Scan for the cell matching the given text and deliver its [x, y] coordinate at center. 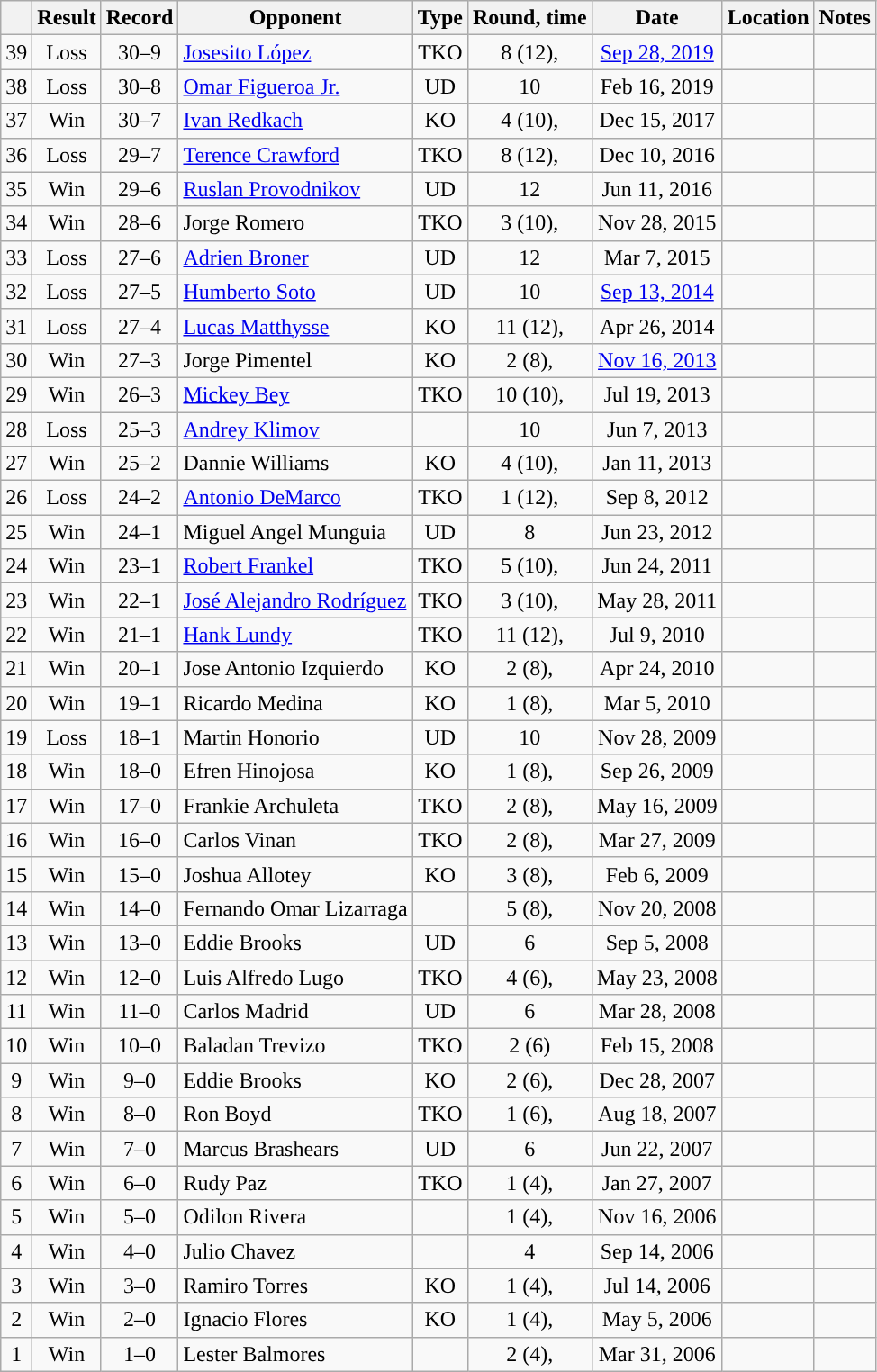
Jun 24, 2011 [657, 566]
23 [16, 600]
Robert Frankel [295, 566]
Dec 10, 2016 [657, 155]
Mar 5, 2010 [657, 703]
13 [16, 943]
3 (8), [529, 874]
21–1 [140, 635]
Fernando Omar Lizarraga [295, 908]
Rudy Paz [295, 1183]
May 23, 2008 [657, 977]
16 [16, 840]
29 [16, 394]
11–0 [140, 1012]
Mickey Bey [295, 394]
33 [16, 257]
7–0 [140, 1149]
Dec 15, 2017 [657, 121]
18–0 [140, 772]
12–0 [140, 977]
Andrey Klimov [295, 429]
Odilon Rivera [295, 1217]
30–7 [140, 121]
Marcus Brashears [295, 1149]
25 [16, 532]
Jan 11, 2013 [657, 464]
Jun 23, 2012 [657, 532]
Result [67, 18]
24–1 [140, 532]
José Alejandro Rodríguez [295, 600]
Humberto Soto [295, 292]
Dec 28, 2007 [657, 1080]
Carlos Madrid [295, 1012]
Lester Balmores [295, 1354]
22–1 [140, 600]
Sep 14, 2006 [657, 1251]
Ricardo Medina [295, 703]
Nov 16, 2006 [657, 1217]
Sep 5, 2008 [657, 943]
19–1 [140, 703]
7 [16, 1149]
3–0 [140, 1286]
28–6 [140, 223]
Jorge Pimentel [295, 360]
Lucas Matthysse [295, 326]
28 [16, 429]
4–0 [140, 1251]
Round, time [529, 18]
Julio Chavez [295, 1251]
34 [16, 223]
Ron Boyd [295, 1115]
Feb 6, 2009 [657, 874]
Jul 14, 2006 [657, 1286]
Jun 7, 2013 [657, 429]
2–0 [140, 1320]
18 [16, 772]
5 (10), [529, 566]
May 16, 2009 [657, 806]
29–7 [140, 155]
25–3 [140, 429]
Carlos Vinan [295, 840]
26–3 [140, 394]
Terence Crawford [295, 155]
Ramiro Torres [295, 1286]
Martin Honorio [295, 737]
Record [140, 18]
17 [16, 806]
Josesito López [295, 52]
Baladan Trevizo [295, 1046]
May 28, 2011 [657, 600]
Jul 19, 2013 [657, 394]
8–0 [140, 1115]
16–0 [140, 840]
May 5, 2006 [657, 1320]
31 [16, 326]
2 (6), [529, 1080]
27 [16, 464]
Apr 24, 2010 [657, 669]
Sep 26, 2009 [657, 772]
Feb 16, 2019 [657, 86]
38 [16, 86]
Dannie Williams [295, 464]
20 [16, 703]
Jan 27, 2007 [657, 1183]
Feb 15, 2008 [657, 1046]
6–0 [140, 1183]
27–5 [140, 292]
14 [16, 908]
Nov 28, 2009 [657, 737]
Aug 18, 2007 [657, 1115]
Frankie Archuleta [295, 806]
5 [16, 1217]
27–4 [140, 326]
19 [16, 737]
Ignacio Flores [295, 1320]
1 [16, 1354]
4 (6), [529, 977]
15–0 [140, 874]
Jun 11, 2016 [657, 189]
13–0 [140, 943]
Sep 28, 2019 [657, 52]
2 [16, 1320]
Luis Alfredo Lugo [295, 977]
Jose Antonio Izquierdo [295, 669]
Ivan Redkach [295, 121]
Sep 13, 2014 [657, 292]
10 (10), [529, 394]
Opponent [295, 18]
30 [16, 360]
26 [16, 498]
1 (6), [529, 1115]
Joshua Allotey [295, 874]
27–6 [140, 257]
Nov 16, 2013 [657, 360]
Hank Lundy [295, 635]
Sep 8, 2012 [657, 498]
23–1 [140, 566]
21 [16, 669]
1 (12), [529, 498]
Mar 27, 2009 [657, 840]
9–0 [140, 1080]
10–0 [140, 1046]
39 [16, 52]
Apr 26, 2014 [657, 326]
11 [16, 1012]
5 (8), [529, 908]
5–0 [140, 1217]
25–2 [140, 464]
14–0 [140, 908]
9 [16, 1080]
35 [16, 189]
22 [16, 635]
29–6 [140, 189]
17–0 [140, 806]
Miguel Angel Munguia [295, 532]
Mar 7, 2015 [657, 257]
Efren Hinojosa [295, 772]
Notes [845, 18]
37 [16, 121]
32 [16, 292]
2 (4), [529, 1354]
30–9 [140, 52]
2 (6) [529, 1046]
Antonio DeMarco [295, 498]
Jun 22, 2007 [657, 1149]
Mar 28, 2008 [657, 1012]
24–2 [140, 498]
24 [16, 566]
Adrien Broner [295, 257]
1–0 [140, 1354]
15 [16, 874]
30–8 [140, 86]
18–1 [140, 737]
Date [657, 18]
Ruslan Provodnikov [295, 189]
Omar Figueroa Jr. [295, 86]
36 [16, 155]
Nov 28, 2015 [657, 223]
Jorge Romero [295, 223]
Jul 9, 2010 [657, 635]
27–3 [140, 360]
Location [768, 18]
Mar 31, 2006 [657, 1354]
3 [16, 1286]
20–1 [140, 669]
Type [439, 18]
Nov 20, 2008 [657, 908]
